Extract the (X, Y) coordinate from the center of the cell holding the provided text.  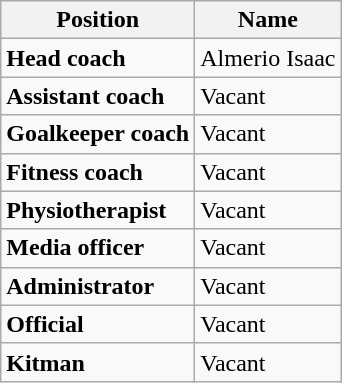
Administrator (98, 286)
Assistant coach (98, 96)
Goalkeeper coach (98, 134)
Almerio Isaac (268, 58)
Official (98, 324)
Head coach (98, 58)
Position (98, 20)
Physiotherapist (98, 210)
Kitman (98, 362)
Fitness coach (98, 172)
Media officer (98, 248)
Name (268, 20)
